Determine the [X, Y] coordinate at the center of the cell enclosing the given text.  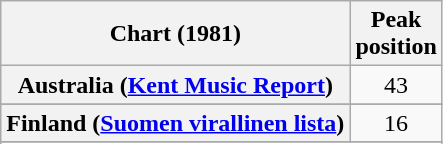
Peakposition [396, 34]
16 [396, 123]
Finland (Suomen virallinen lista) [176, 123]
Australia (Kent Music Report) [176, 85]
Chart (1981) [176, 34]
43 [396, 85]
